Search for the cell housing the specified text and yield its [x, y] center coordinate. 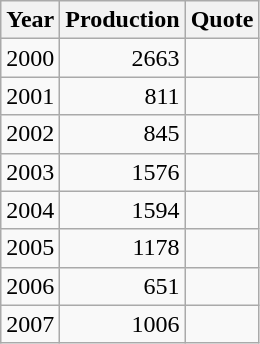
Quote [222, 20]
1594 [122, 210]
2006 [30, 286]
2001 [30, 96]
2007 [30, 324]
651 [122, 286]
2663 [122, 58]
1576 [122, 172]
845 [122, 134]
1006 [122, 324]
811 [122, 96]
2005 [30, 248]
Production [122, 20]
Year [30, 20]
2002 [30, 134]
1178 [122, 248]
2000 [30, 58]
2003 [30, 172]
2004 [30, 210]
